For the text-containing cell, return its midpoint in (X, Y) coordinate format. 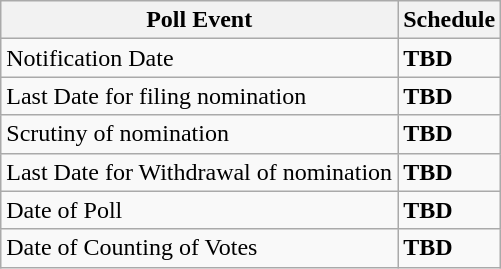
Last Date for filing nomination (200, 96)
Date of Poll (200, 210)
Notification Date (200, 58)
Date of Counting of Votes (200, 248)
Schedule (450, 20)
Poll Event (200, 20)
Last Date for Withdrawal of nomination (200, 172)
Scrutiny of nomination (200, 134)
